Find where the given text appears and provide that cell's center as (X, Y) coordinate. 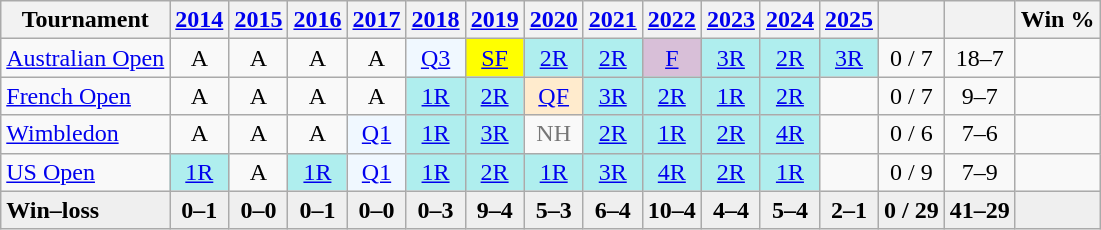
QF (554, 96)
7–9 (980, 172)
2022 (672, 20)
6–4 (612, 210)
Win–loss (86, 210)
2025 (848, 20)
Australian Open (86, 58)
0 / 6 (912, 134)
9–7 (980, 96)
5–3 (554, 210)
Tournament (86, 20)
0 / 29 (912, 210)
Wimbledon (86, 134)
SF (494, 58)
7–6 (980, 134)
2024 (790, 20)
2–1 (848, 210)
0–3 (436, 210)
2021 (612, 20)
French Open (86, 96)
2014 (200, 20)
2020 (554, 20)
5–4 (790, 210)
9–4 (494, 210)
10–4 (672, 210)
18–7 (980, 58)
0 / 9 (912, 172)
2018 (436, 20)
2017 (376, 20)
Win % (1058, 20)
Q3 (436, 58)
4–4 (730, 210)
2023 (730, 20)
2019 (494, 20)
F (672, 58)
NH (554, 134)
2016 (318, 20)
US Open (86, 172)
41–29 (980, 210)
2015 (258, 20)
